Scan for the cell matching the given text and deliver its [X, Y] coordinate at center. 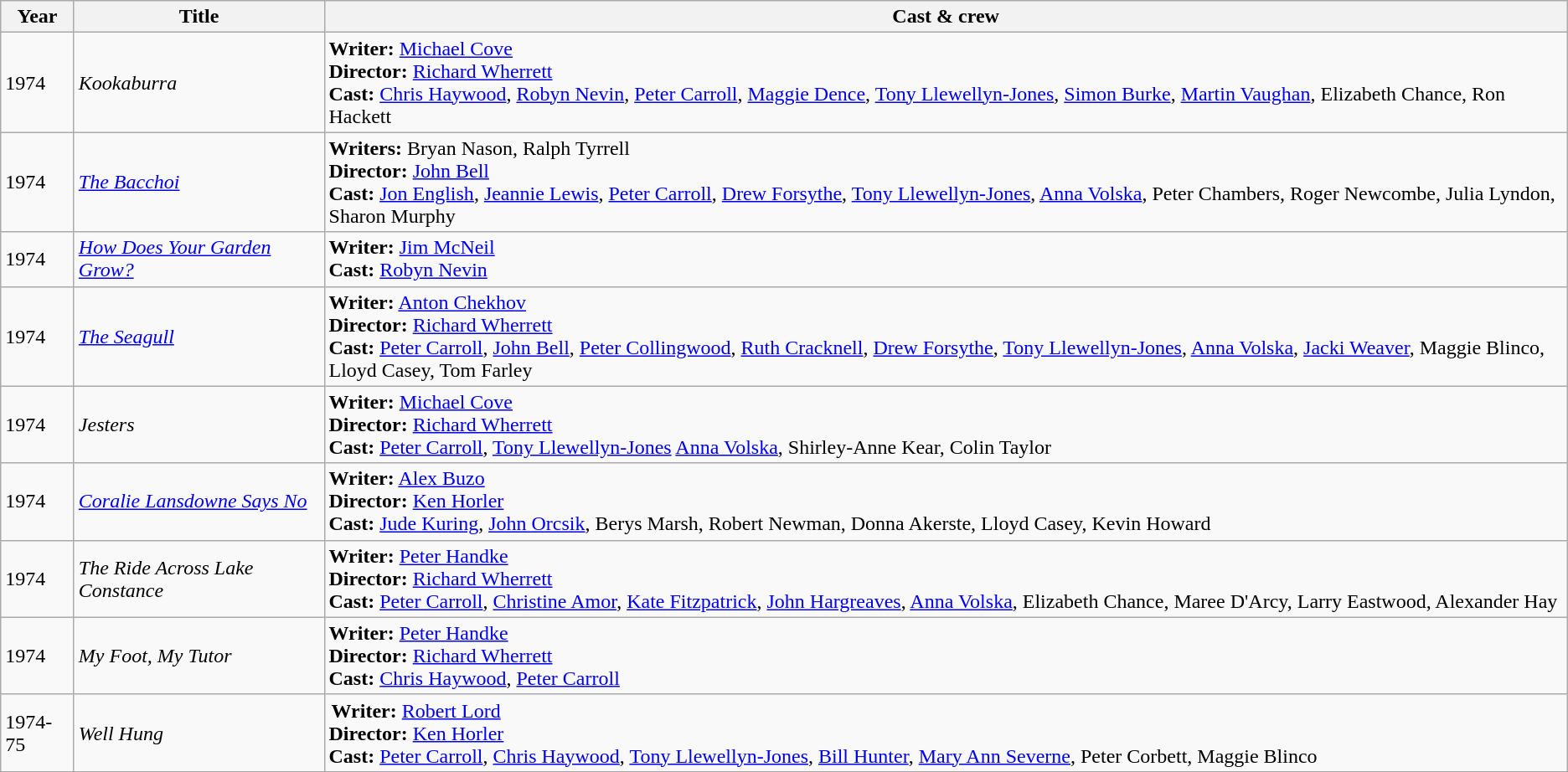
How Does Your Garden Grow? [199, 260]
Year [38, 17]
Cast & crew [946, 17]
The Bacchoi [199, 183]
Coralie Lansdowne Says No [199, 502]
Jesters [199, 425]
Writer: Michael CoveDirector: Richard WherrettCast: Peter Carroll, Tony Llewellyn-Jones Anna Volska, Shirley-Anne Kear, Colin Taylor [946, 425]
Writer: Alex BuzoDirector: Ken HorlerCast: Jude Kuring, John Orcsik, Berys Marsh, Robert Newman, Donna Akerste, Lloyd Casey, Kevin Howard [946, 502]
Writer: Jim McNeilCast: Robyn Nevin [946, 260]
My Foot, My Tutor [199, 656]
Title [199, 17]
Kookaburra [199, 82]
1974-75 [38, 733]
Well Hung [199, 733]
The Ride Across Lake Constance [199, 579]
The Seagull [199, 337]
Writer: Peter HandkeDirector: Richard WherrettCast: Chris Haywood, Peter Carroll [946, 656]
